For the text-containing cell, return its midpoint in (x, y) coordinate format. 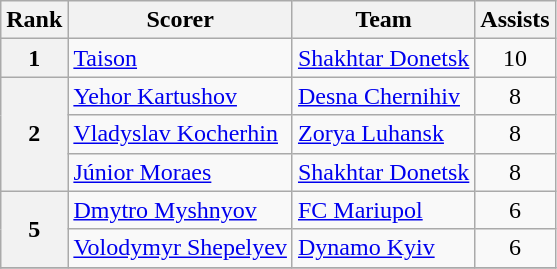
5 (34, 229)
Júnior Moraes (180, 172)
Zorya Luhansk (383, 134)
2 (34, 134)
Desna Chernihiv (383, 96)
10 (515, 58)
Yehor Kartushov (180, 96)
Assists (515, 20)
Scorer (180, 20)
Team (383, 20)
1 (34, 58)
Volodymyr Shepelyev (180, 248)
Rank (34, 20)
Taison (180, 58)
Dmytro Myshnyov (180, 210)
Vladyslav Kocherhin (180, 134)
FC Mariupol (383, 210)
Dynamo Kyiv (383, 248)
